Detect which cell encompasses the target text, then output its [X, Y] center coordinate. 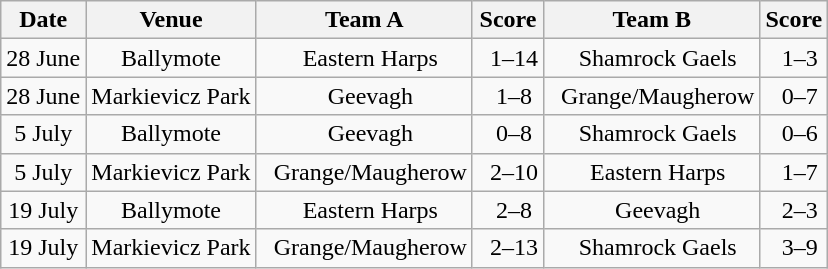
Team A [364, 20]
2–3 [794, 210]
1–8 [508, 96]
2–8 [508, 210]
Venue [171, 20]
2–10 [508, 172]
1–3 [794, 58]
Date [44, 20]
0–6 [794, 134]
0–7 [794, 96]
2–13 [508, 248]
1–14 [508, 58]
3–9 [794, 248]
1–7 [794, 172]
0–8 [508, 134]
Team B [652, 20]
